For the text-containing cell, return its midpoint in [X, Y] coordinate format. 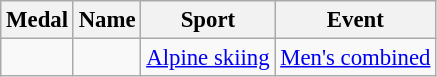
Name [107, 20]
Event [356, 20]
Medal [38, 20]
Men's combined [356, 58]
Alpine skiing [208, 58]
Sport [208, 20]
